Locate the cell with the specified text and output its [X, Y] center coordinate. 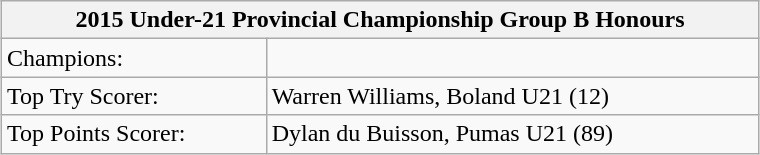
Top Try Scorer: [134, 96]
Champions: [134, 58]
Warren Williams, Boland U21 (12) [512, 96]
Top Points Scorer: [134, 134]
Dylan du Buisson, Pumas U21 (89) [512, 134]
2015 Under-21 Provincial Championship Group B Honours [380, 20]
